Output the [X, Y] coordinate of the center of the cell containing the given text.  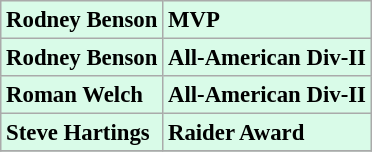
Roman Welch [82, 95]
Raider Award [268, 133]
MVP [268, 20]
Steve Hartings [82, 133]
